Determine the [X, Y] coordinate at the center of the cell enclosing the given text.  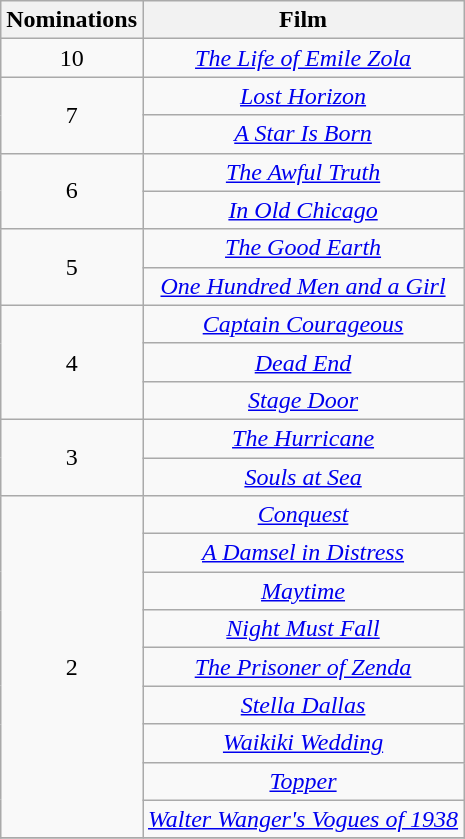
Walter Wanger's Vogues of 1938 [302, 819]
Maytime [302, 591]
2 [72, 668]
Waikiki Wedding [302, 743]
The Prisoner of Zenda [302, 667]
A Damsel in Distress [302, 553]
The Hurricane [302, 438]
Stage Door [302, 400]
The Good Earth [302, 248]
5 [72, 267]
10 [72, 58]
Nominations [72, 20]
Dead End [302, 362]
In Old Chicago [302, 210]
Stella Dallas [302, 705]
Film [302, 20]
Conquest [302, 515]
7 [72, 115]
Captain Courageous [302, 324]
One Hundred Men and a Girl [302, 286]
6 [72, 191]
Lost Horizon [302, 96]
3 [72, 457]
The Awful Truth [302, 172]
Night Must Fall [302, 629]
4 [72, 362]
The Life of Emile Zola [302, 58]
Topper [302, 781]
Souls at Sea [302, 477]
A Star Is Born [302, 134]
